Return the (x, y) coordinate for the center point of the cell that contains the specified text.  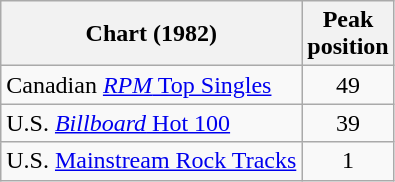
49 (348, 85)
Peakposition (348, 34)
Chart (1982) (152, 34)
U.S. Billboard Hot 100 (152, 123)
Canadian RPM Top Singles (152, 85)
1 (348, 161)
39 (348, 123)
U.S. Mainstream Rock Tracks (152, 161)
